Provide the [x, y] coordinate of the cell's center where the given text is located.  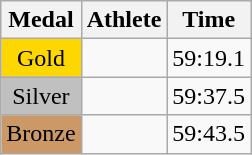
Time [209, 20]
59:19.1 [209, 58]
59:37.5 [209, 96]
Athlete [124, 20]
Gold [41, 58]
Bronze [41, 134]
Medal [41, 20]
59:43.5 [209, 134]
Silver [41, 96]
